Identify which cell holds the provided text, then report its [X, Y] central coordinate. 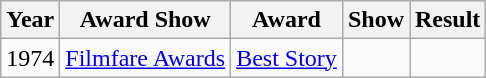
Show [376, 20]
Year [30, 20]
Award Show [146, 20]
Result [448, 20]
Best Story [287, 58]
1974 [30, 58]
Award [287, 20]
Filmfare Awards [146, 58]
